Output the (x, y) coordinate of the center of the cell containing the given text.  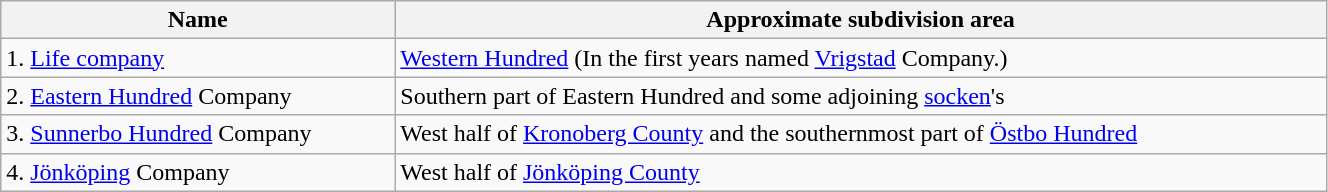
West half of Kronoberg County and the southernmost part of Östbo Hundred (861, 134)
3. Sunnerbo Hundred Company (198, 134)
Western Hundred (In the first years named Vrigstad Company.) (861, 58)
Approximate subdivision area (861, 20)
2. Eastern Hundred Company (198, 96)
Southern part of Eastern Hundred and some adjoining socken's (861, 96)
Name (198, 20)
West half of Jönköping County (861, 172)
4. Jönköping Company (198, 172)
1. Life company (198, 58)
